Scan for the cell matching the given text and deliver its [X, Y] coordinate at center. 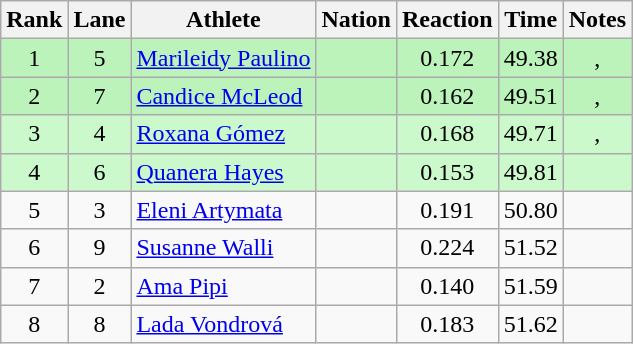
9 [100, 248]
Quanera Hayes [224, 172]
Lada Vondrová [224, 324]
Marileidy Paulino [224, 58]
0.153 [447, 172]
0.224 [447, 248]
49.51 [530, 96]
49.81 [530, 172]
Eleni Artymata [224, 210]
0.191 [447, 210]
Lane [100, 20]
50.80 [530, 210]
1 [34, 58]
49.38 [530, 58]
Time [530, 20]
Reaction [447, 20]
0.172 [447, 58]
Ama Pipi [224, 286]
Roxana Gómez [224, 134]
Nation [356, 20]
0.168 [447, 134]
Athlete [224, 20]
49.71 [530, 134]
51.62 [530, 324]
0.162 [447, 96]
Candice McLeod [224, 96]
51.59 [530, 286]
Rank [34, 20]
Susanne Walli [224, 248]
51.52 [530, 248]
Notes [597, 20]
0.183 [447, 324]
0.140 [447, 286]
